For the text-containing cell, return its midpoint in [X, Y] coordinate format. 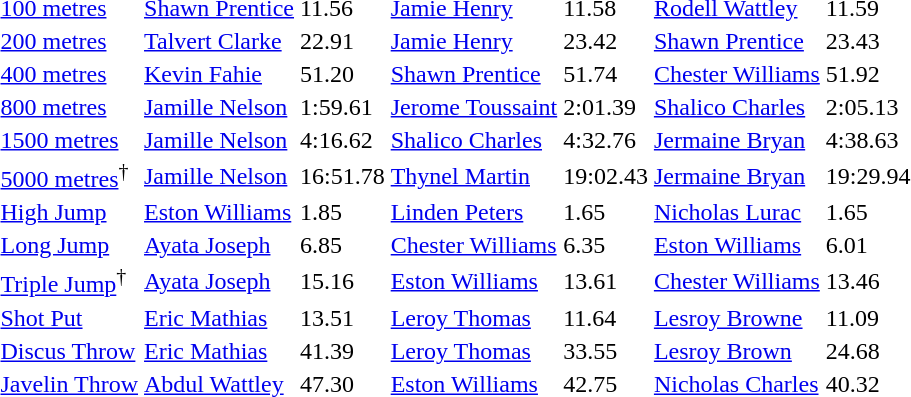
1:59.61 [343, 107]
Talvert Clarke [220, 41]
Kevin Fahie [220, 74]
Lesroy Browne [736, 318]
4:16.62 [343, 140]
51.20 [343, 74]
15.16 [343, 281]
6.35 [606, 245]
23.42 [606, 41]
1.65 [606, 212]
16:51.78 [343, 176]
4:32.76 [606, 140]
1.85 [343, 212]
41.39 [343, 351]
6.85 [343, 245]
Jamie Henry [474, 41]
13.61 [606, 281]
11.64 [606, 318]
2:01.39 [606, 107]
Lesroy Brown [736, 351]
Linden Peters [474, 212]
Jerome Toussaint [474, 107]
51.74 [606, 74]
22.91 [343, 41]
13.51 [343, 318]
19:02.43 [606, 176]
Thynel Martin [474, 176]
Nicholas Lurac [736, 212]
33.55 [606, 351]
